Detect which cell encompasses the target text, then output its (X, Y) center coordinate. 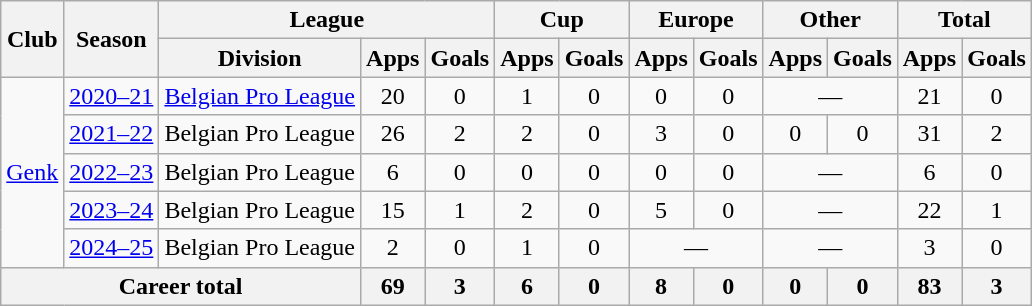
Other (830, 20)
15 (393, 210)
Europe (696, 20)
2024–25 (112, 248)
21 (929, 96)
22 (929, 210)
26 (393, 134)
Season (112, 39)
Total (964, 20)
20 (393, 96)
2020–21 (112, 96)
2021–22 (112, 134)
31 (929, 134)
League (327, 20)
2022–23 (112, 172)
Cup (562, 20)
Career total (181, 286)
Division (260, 58)
Club (32, 39)
8 (661, 286)
69 (393, 286)
Genk (32, 172)
83 (929, 286)
2023–24 (112, 210)
5 (661, 210)
